Capture the cell that displays the provided text and extract its (x, y) central coordinate. 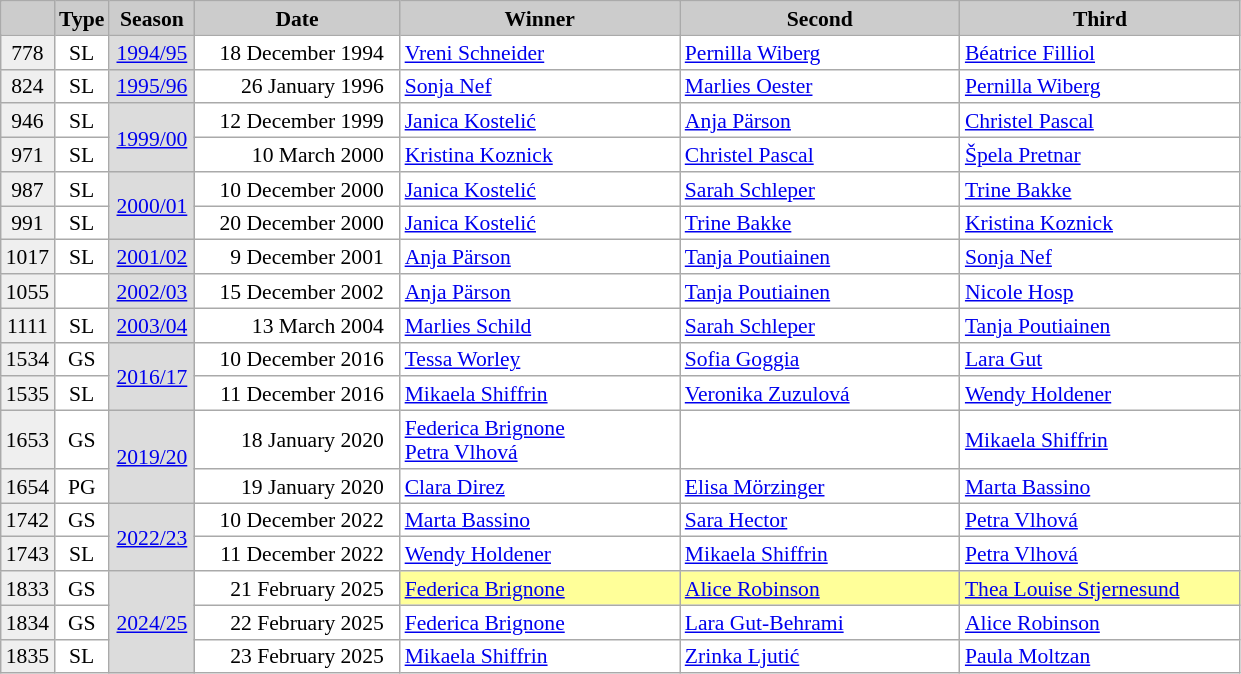
971 (28, 155)
1743 (28, 554)
PG (82, 486)
19 January 2020 (296, 486)
Marlies Schild (540, 325)
Date (296, 18)
1994/95 (152, 52)
Zrinka Ljutić (820, 656)
1834 (28, 622)
2003/04 (152, 325)
1535 (28, 394)
987 (28, 189)
1833 (28, 588)
10 December 2000 (296, 189)
10 December 2022 (296, 520)
Second (820, 18)
Season (152, 18)
22 February 2025 (296, 622)
1999/00 (152, 138)
824 (28, 86)
9 December 2001 (296, 257)
2002/03 (152, 291)
2024/25 (152, 622)
Third (1100, 18)
Federica Brignone Petra Vlhová (540, 440)
21 February 2025 (296, 588)
11 December 2016 (296, 394)
12 December 1999 (296, 121)
18 December 1994 (296, 52)
1017 (28, 257)
991 (28, 223)
2016/17 (152, 376)
18 January 2020 (296, 440)
1653 (28, 440)
26 January 1996 (296, 86)
1742 (28, 520)
Béatrice Filliol (1100, 52)
Nicole Hosp (1100, 291)
Sara Hector (820, 520)
Paula Moltzan (1100, 656)
2000/01 (152, 206)
1111 (28, 325)
1534 (28, 359)
946 (28, 121)
1654 (28, 486)
Lara Gut (1100, 359)
23 February 2025 (296, 656)
10 March 2000 (296, 155)
11 December 2022 (296, 554)
10 December 2016 (296, 359)
2022/23 (152, 537)
1995/96 (152, 86)
2001/02 (152, 257)
20 December 2000 (296, 223)
Špela Pretnar (1100, 155)
Clara Direz (540, 486)
Marlies Oester (820, 86)
Veronika Zuzulová (820, 394)
Elisa Mörzinger (820, 486)
13 March 2004 (296, 325)
Winner (540, 18)
Tessa Worley (540, 359)
15 December 2002 (296, 291)
Lara Gut-Behrami (820, 622)
2019/20 (152, 457)
1835 (28, 656)
Vreni Schneider (540, 52)
Thea Louise Stjernesund (1100, 588)
Type (82, 18)
778 (28, 52)
Sofia Goggia (820, 359)
1055 (28, 291)
